For the text-containing cell, return its midpoint in [X, Y] coordinate format. 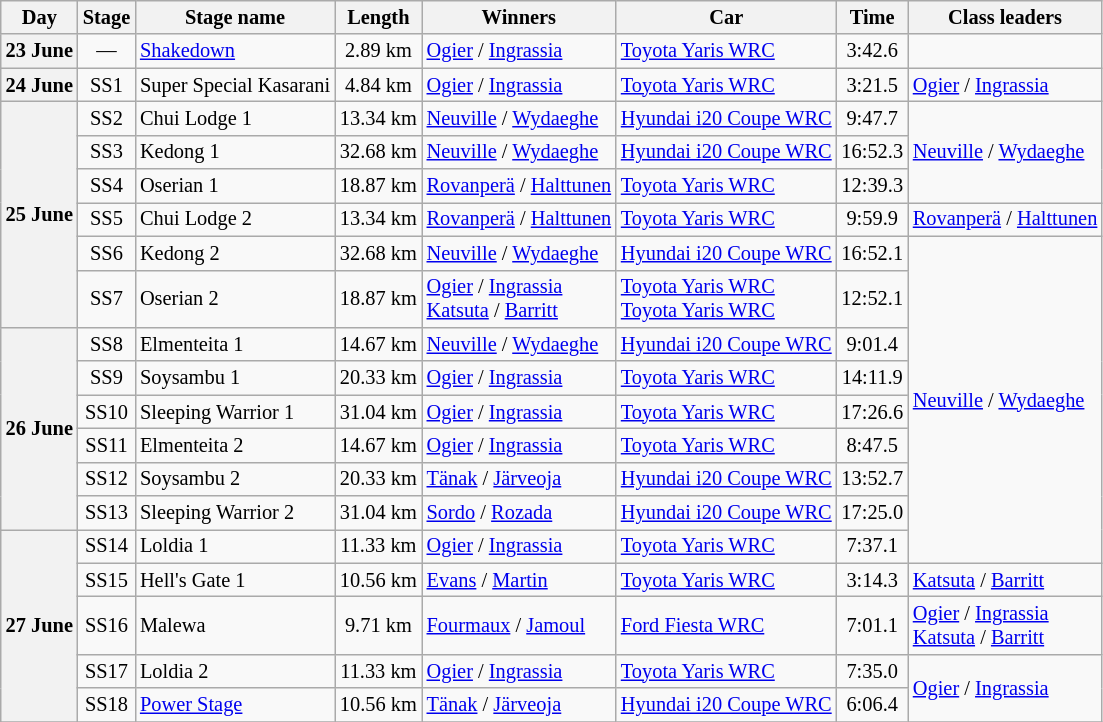
6:06.4 [872, 705]
3:21.5 [872, 85]
12:39.3 [872, 186]
SS18 [106, 705]
9.71 km [378, 625]
Winners [519, 17]
Ford Fiesta WRC [726, 625]
16:52.1 [872, 253]
13:52.7 [872, 479]
Sordo / Rozada [519, 513]
SS1 [106, 85]
SS2 [106, 118]
Time [872, 17]
SS9 [106, 378]
17:26.6 [872, 412]
Oserian 2 [235, 299]
9:47.7 [872, 118]
SS4 [106, 186]
Evans / Martin [519, 580]
26 June [40, 428]
7:35.0 [872, 671]
Elmenteita 2 [235, 445]
27 June [40, 625]
Hell's Gate 1 [235, 580]
Shakedown [235, 51]
23 June [40, 51]
Length [378, 17]
4.84 km [378, 85]
Loldia 1 [235, 546]
— [106, 51]
Sleeping Warrior 2 [235, 513]
SS13 [106, 513]
Kedong 1 [235, 152]
Chui Lodge 2 [235, 219]
25 June [40, 214]
SS11 [106, 445]
8:47.5 [872, 445]
SS5 [106, 219]
SS17 [106, 671]
2.89 km [378, 51]
SS15 [106, 580]
SS16 [106, 625]
7:01.1 [872, 625]
Power Stage [235, 705]
12:52.1 [872, 299]
SS14 [106, 546]
Day [40, 17]
7:37.1 [872, 546]
14:11.9 [872, 378]
Fourmaux / Jamoul [519, 625]
SS12 [106, 479]
Super Special Kasarani [235, 85]
Sleeping Warrior 1 [235, 412]
Stage [106, 17]
SS6 [106, 253]
Soysambu 2 [235, 479]
Chui Lodge 1 [235, 118]
17:25.0 [872, 513]
SS3 [106, 152]
3:42.6 [872, 51]
24 June [40, 85]
Kedong 2 [235, 253]
Car [726, 17]
Malewa [235, 625]
SS8 [106, 344]
Soysambu 1 [235, 378]
16:52.3 [872, 152]
Katsuta / Barritt [1005, 580]
Toyota Yaris WRCToyota Yaris WRC [726, 299]
Elmenteita 1 [235, 344]
Loldia 2 [235, 671]
Stage name [235, 17]
SS10 [106, 412]
Oserian 1 [235, 186]
SS7 [106, 299]
9:59.9 [872, 219]
9:01.4 [872, 344]
3:14.3 [872, 580]
Class leaders [1005, 17]
